Find where the given text appears and provide that cell's center as [x, y] coordinate. 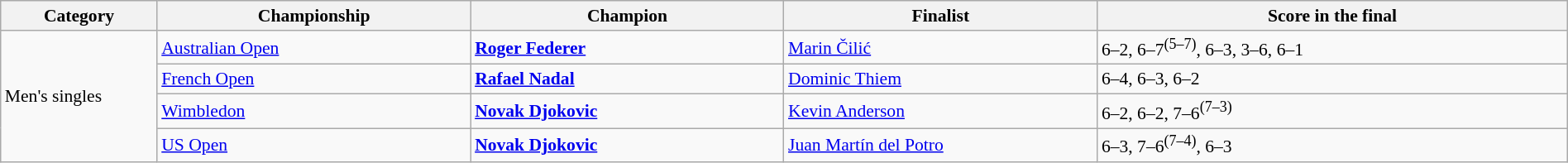
Dominic Thiem [941, 79]
French Open [314, 79]
6–2, 6–2, 7–6(7–3) [1332, 111]
6–3, 7–6(7–4), 6–3 [1332, 146]
Rafael Nadal [627, 79]
Men's singles [79, 97]
Championship [314, 16]
Marin Čilić [941, 48]
Champion [627, 16]
Kevin Anderson [941, 111]
6–4, 6–3, 6–2 [1332, 79]
Score in the final [1332, 16]
Finalist [941, 16]
Australian Open [314, 48]
US Open [314, 146]
Wimbledon [314, 111]
Category [79, 16]
Roger Federer [627, 48]
Juan Martín del Potro [941, 146]
6–2, 6–7(5–7), 6–3, 3–6, 6–1 [1332, 48]
